Provide the [x, y] coordinate of the cell's center where the given text is located.  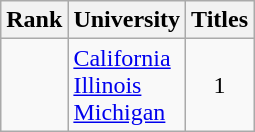
University [127, 20]
CaliforniaIllinoisMichigan [127, 85]
Rank [34, 20]
1 [220, 85]
Titles [220, 20]
